Extract the [x, y] coordinate from the center of the cell holding the provided text.  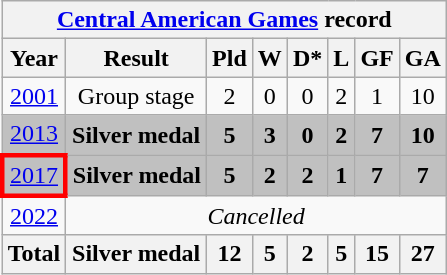
12 [230, 254]
15 [377, 254]
Total [34, 254]
2013 [34, 135]
GF [377, 58]
D* [307, 58]
Result [136, 58]
Cancelled [256, 216]
Central American Games record [224, 20]
27 [422, 254]
GA [422, 58]
3 [270, 135]
2017 [34, 174]
Pld [230, 58]
Year [34, 58]
W [270, 58]
L [342, 58]
2022 [34, 216]
2001 [34, 96]
Group stage [136, 96]
